Locate the cell with the specified text and output its [x, y] center coordinate. 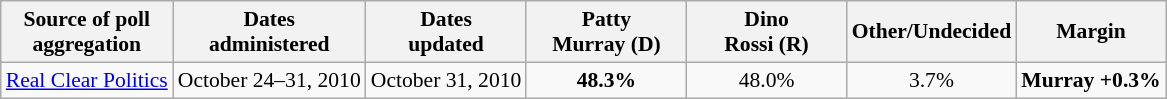
DinoRossi (R) [766, 32]
PattyMurray (D) [606, 32]
October 31, 2010 [446, 80]
48.0% [766, 80]
October 24–31, 2010 [270, 80]
Datesupdated [446, 32]
Other/Undecided [932, 32]
Margin [1091, 32]
48.3% [606, 80]
Real Clear Politics [87, 80]
3.7% [932, 80]
Source of pollaggregation [87, 32]
Murray +0.3% [1091, 80]
Datesadministered [270, 32]
